Extract the [x, y] coordinate from the center of the cell holding the provided text.  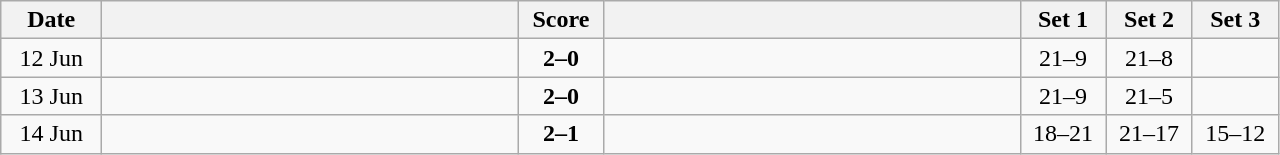
21–8 [1149, 58]
18–21 [1063, 134]
Set 2 [1149, 20]
Date [52, 20]
15–12 [1235, 134]
Set 1 [1063, 20]
14 Jun [52, 134]
Set 3 [1235, 20]
Score [561, 20]
2–1 [561, 134]
13 Jun [52, 96]
21–17 [1149, 134]
12 Jun [52, 58]
21–5 [1149, 96]
